Return [X, Y] of the center of cell containing provided text 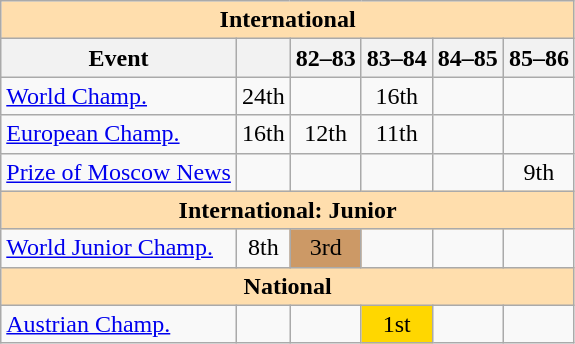
World Junior Champ. [119, 248]
National [288, 286]
European Champ. [119, 134]
24th [263, 96]
Event [119, 58]
82–83 [326, 58]
12th [326, 134]
3rd [326, 248]
9th [538, 172]
11th [396, 134]
Prize of Moscow News [119, 172]
1st [396, 324]
85–86 [538, 58]
International [288, 20]
8th [263, 248]
83–84 [396, 58]
International: Junior [288, 210]
Austrian Champ. [119, 324]
World Champ. [119, 96]
84–85 [468, 58]
